Identify which cell holds the provided text, then report its (x, y) central coordinate. 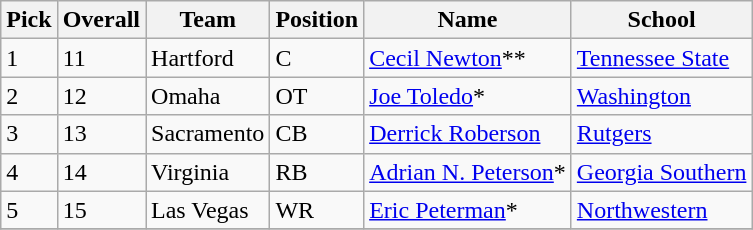
Hartford (208, 58)
5 (29, 210)
Georgia Southern (662, 172)
3 (29, 134)
Eric Peterman* (468, 210)
OT (317, 96)
Adrian N. Peterson* (468, 172)
1 (29, 58)
Virginia (208, 172)
2 (29, 96)
Rutgers (662, 134)
School (662, 20)
14 (101, 172)
4 (29, 172)
Sacramento (208, 134)
Pick (29, 20)
Joe Toledo* (468, 96)
Tennessee State (662, 58)
Team (208, 20)
RB (317, 172)
Northwestern (662, 210)
11 (101, 58)
Overall (101, 20)
13 (101, 134)
Omaha (208, 96)
12 (101, 96)
C (317, 58)
Position (317, 20)
Washington (662, 96)
WR (317, 210)
Name (468, 20)
Derrick Roberson (468, 134)
CB (317, 134)
Cecil Newton** (468, 58)
15 (101, 210)
Las Vegas (208, 210)
